Pinpoint the cell where the given text exists, returning its [X, Y] midpoint coordinate. 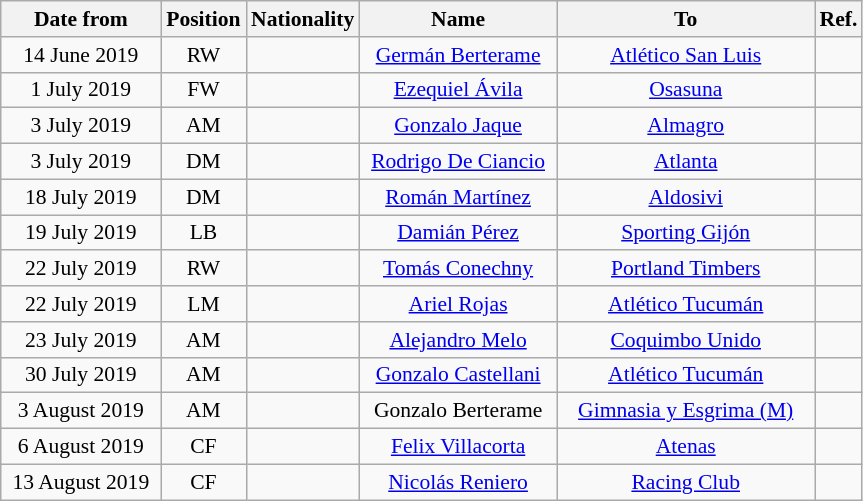
Atenas [686, 447]
Nationality [302, 19]
Román Martínez [458, 197]
Nicolás Reniero [458, 482]
Portland Timbers [686, 269]
Gonzalo Jaque [458, 126]
LB [204, 233]
Racing Club [686, 482]
6 August 2019 [81, 447]
1 July 2019 [81, 90]
Ref. [839, 19]
Coquimbo Unido [686, 340]
Damián Pérez [458, 233]
Name [458, 19]
Ariel Rojas [458, 304]
Aldosivi [686, 197]
Atlanta [686, 162]
Almagro [686, 126]
Ezequiel Ávila [458, 90]
Gonzalo Castellani [458, 375]
Alejandro Melo [458, 340]
30 July 2019 [81, 375]
Rodrigo De Ciancio [458, 162]
FW [204, 90]
Sporting Gijón [686, 233]
Tomás Conechny [458, 269]
Gimnasia y Esgrima (M) [686, 411]
13 August 2019 [81, 482]
14 June 2019 [81, 55]
Gonzalo Berterame [458, 411]
Atlético San Luis [686, 55]
Osasuna [686, 90]
Date from [81, 19]
23 July 2019 [81, 340]
LM [204, 304]
19 July 2019 [81, 233]
Germán Berterame [458, 55]
Felix Villacorta [458, 447]
Position [204, 19]
18 July 2019 [81, 197]
3 August 2019 [81, 411]
To [686, 19]
